Locate the cell with the specified text and output its (X, Y) center coordinate. 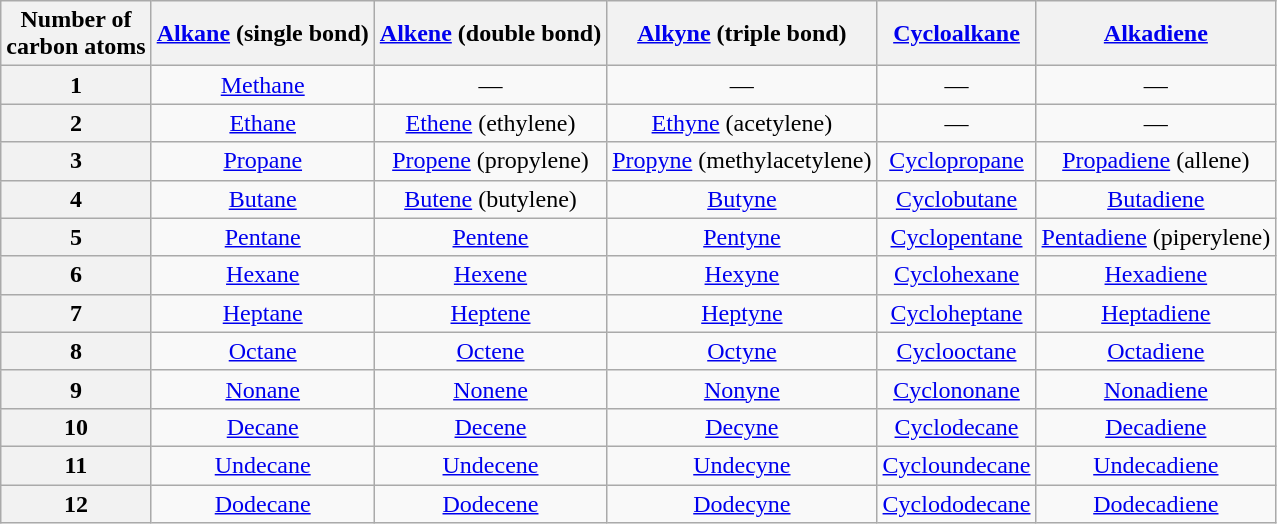
8 (76, 351)
Heptane (262, 313)
4 (76, 199)
11 (76, 465)
Dodecyne (742, 503)
Cyclooctane (956, 351)
Decadiene (1156, 427)
Cyclodecane (956, 427)
Decene (490, 427)
Cycloalkane (956, 34)
1 (76, 85)
Cycloundecane (956, 465)
Undecene (490, 465)
Cyclopentane (956, 237)
7 (76, 313)
Dodecene (490, 503)
Butane (262, 199)
Octane (262, 351)
Octadiene (1156, 351)
Cyclononane (956, 389)
Hexyne (742, 275)
Heptadiene (1156, 313)
Dodecane (262, 503)
10 (76, 427)
6 (76, 275)
Undecadiene (1156, 465)
Pentene (490, 237)
9 (76, 389)
Butyne (742, 199)
Pentyne (742, 237)
Heptene (490, 313)
Cycloheptane (956, 313)
Butadiene (1156, 199)
Number ofcarbon atoms (76, 34)
Alkadiene (1156, 34)
Octene (490, 351)
Nonadiene (1156, 389)
Nonyne (742, 389)
Cyclopropane (956, 161)
Propane (262, 161)
3 (76, 161)
Nonane (262, 389)
Hexene (490, 275)
Decyne (742, 427)
Alkyne (triple bond) (742, 34)
Propene (propylene) (490, 161)
5 (76, 237)
Cyclobutane (956, 199)
Cyclohexane (956, 275)
Cyclododecane (956, 503)
Ethyne (acetylene) (742, 123)
Pentadiene (piperylene) (1156, 237)
Ethane (262, 123)
Nonene (490, 389)
Butene (butylene) (490, 199)
Propyne (methylacetylene) (742, 161)
Hexane (262, 275)
Ethene (ethylene) (490, 123)
Hexadiene (1156, 275)
Alkane (single bond) (262, 34)
Alkene (double bond) (490, 34)
Undecyne (742, 465)
Pentane (262, 237)
12 (76, 503)
2 (76, 123)
Propadiene (allene) (1156, 161)
Methane (262, 85)
Undecane (262, 465)
Dodecadiene (1156, 503)
Decane (262, 427)
Octyne (742, 351)
Heptyne (742, 313)
